Detect which cell encompasses the target text, then output its [X, Y] center coordinate. 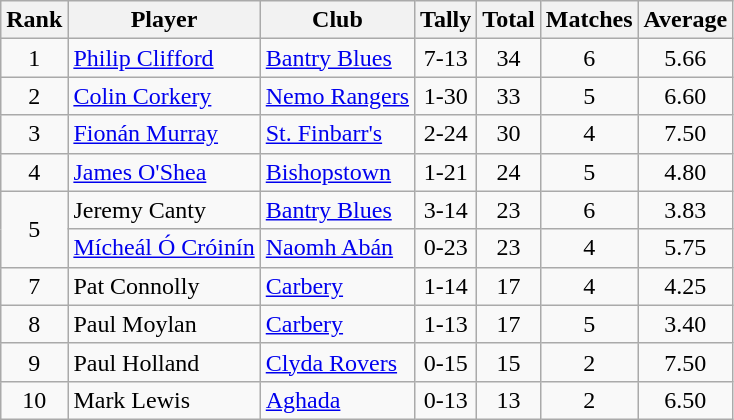
13 [509, 400]
3.40 [686, 324]
Average [686, 20]
James O'Shea [164, 172]
3-14 [446, 210]
1 [34, 58]
30 [509, 134]
Pat Connolly [164, 286]
Jeremy Canty [164, 210]
Aghada [337, 400]
Fionán Murray [164, 134]
Philip Clifford [164, 58]
7-13 [446, 58]
2-24 [446, 134]
10 [34, 400]
5.75 [686, 248]
6.50 [686, 400]
Mark Lewis [164, 400]
Tally [446, 20]
0-23 [446, 248]
Rank [34, 20]
34 [509, 58]
1-13 [446, 324]
4.80 [686, 172]
1-21 [446, 172]
3.83 [686, 210]
Bishopstown [337, 172]
0-15 [446, 362]
Matches [589, 20]
Paul Holland [164, 362]
Player [164, 20]
3 [34, 134]
Club [337, 20]
Mícheál Ó Cróinín [164, 248]
4.25 [686, 286]
24 [509, 172]
Clyda Rovers [337, 362]
9 [34, 362]
Total [509, 20]
0-13 [446, 400]
6.60 [686, 96]
Nemo Rangers [337, 96]
8 [34, 324]
St. Finbarr's [337, 134]
15 [509, 362]
7 [34, 286]
33 [509, 96]
Paul Moylan [164, 324]
Colin Corkery [164, 96]
1-30 [446, 96]
1-14 [446, 286]
5.66 [686, 58]
Naomh Abán [337, 248]
